Provide the [X, Y] coordinate of the cell's center where the given text is located.  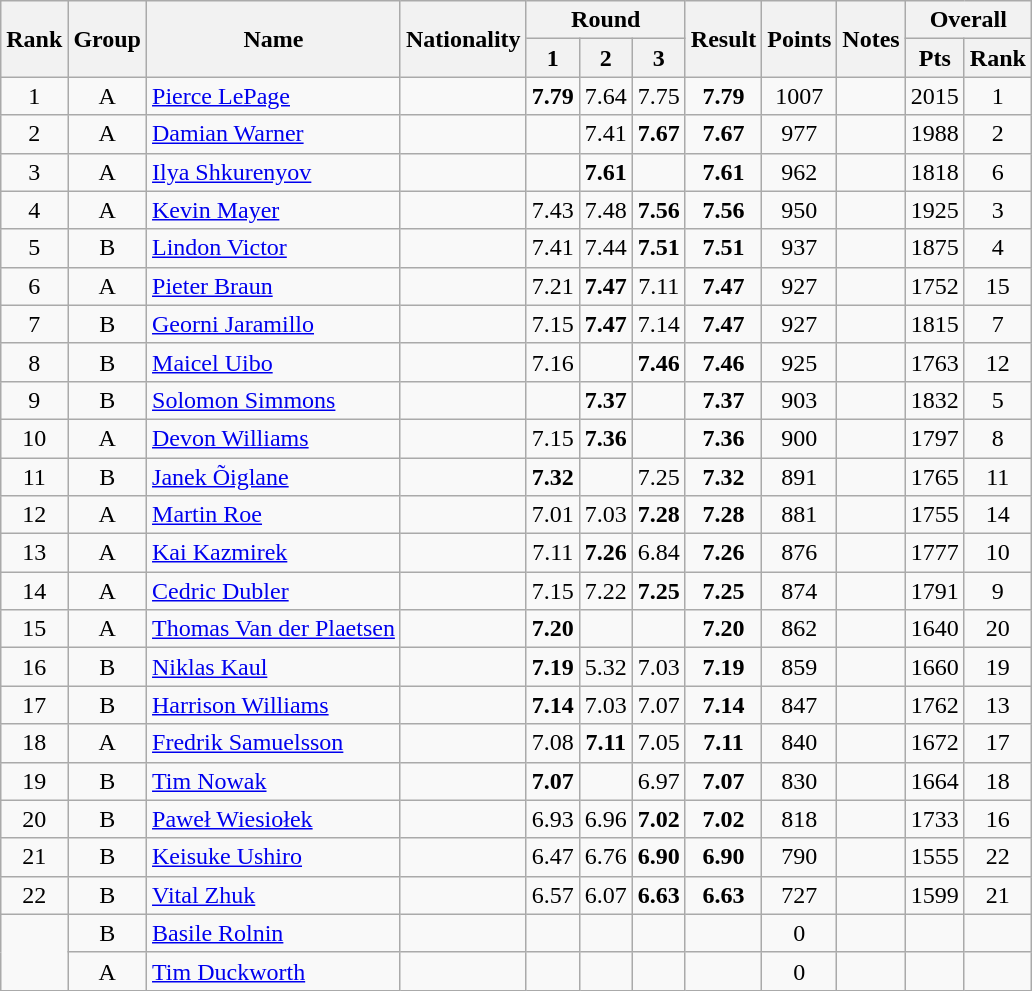
881 [800, 515]
6.76 [606, 857]
1762 [934, 705]
1733 [934, 819]
1660 [934, 667]
818 [800, 819]
1664 [934, 781]
1007 [800, 96]
1599 [934, 895]
Tim Duckworth [274, 971]
1555 [934, 857]
862 [800, 629]
Ilya Shkurenyov [274, 172]
Nationality [463, 39]
7.75 [658, 96]
847 [800, 705]
7.44 [606, 248]
7.64 [606, 96]
1797 [934, 438]
1818 [934, 172]
Georni Jaramillo [274, 324]
7.01 [552, 515]
7.16 [552, 362]
790 [800, 857]
Result [723, 39]
840 [800, 743]
977 [800, 134]
Name [274, 39]
1875 [934, 248]
830 [800, 781]
Harrison Williams [274, 705]
Round [606, 20]
7.43 [552, 210]
6.93 [552, 819]
925 [800, 362]
Pieter Braun [274, 286]
Thomas Van der Plaetsen [274, 629]
Keisuke Ushiro [274, 857]
Group [108, 39]
Maicel Uibo [274, 362]
1763 [934, 362]
5.32 [606, 667]
7.48 [606, 210]
962 [800, 172]
891 [800, 477]
Kevin Mayer [274, 210]
Vital Zhuk [274, 895]
876 [800, 553]
7.08 [552, 743]
Notes [871, 39]
Tim Nowak [274, 781]
903 [800, 400]
1777 [934, 553]
Devon Williams [274, 438]
6.96 [606, 819]
Niklas Kaul [274, 667]
Points [800, 39]
6.97 [658, 781]
1832 [934, 400]
1672 [934, 743]
7.22 [606, 591]
6.84 [658, 553]
6.57 [552, 895]
900 [800, 438]
Martin Roe [274, 515]
Basile Rolnin [274, 933]
2015 [934, 96]
1755 [934, 515]
6.07 [606, 895]
Janek Õiglane [274, 477]
937 [800, 248]
Cedric Dubler [274, 591]
Kai Kazmirek [274, 553]
727 [800, 895]
1791 [934, 591]
1640 [934, 629]
1752 [934, 286]
Overall [968, 20]
859 [800, 667]
6.47 [552, 857]
Damian Warner [274, 134]
Paweł Wiesiołek [274, 819]
Fredrik Samuelsson [274, 743]
1765 [934, 477]
Lindon Victor [274, 248]
950 [800, 210]
Pierce LePage [274, 96]
Solomon Simmons [274, 400]
874 [800, 591]
1988 [934, 134]
1925 [934, 210]
7.21 [552, 286]
7.05 [658, 743]
1815 [934, 324]
Pts [934, 58]
